Find where the given text appears and provide that cell's center as [X, Y] coordinate. 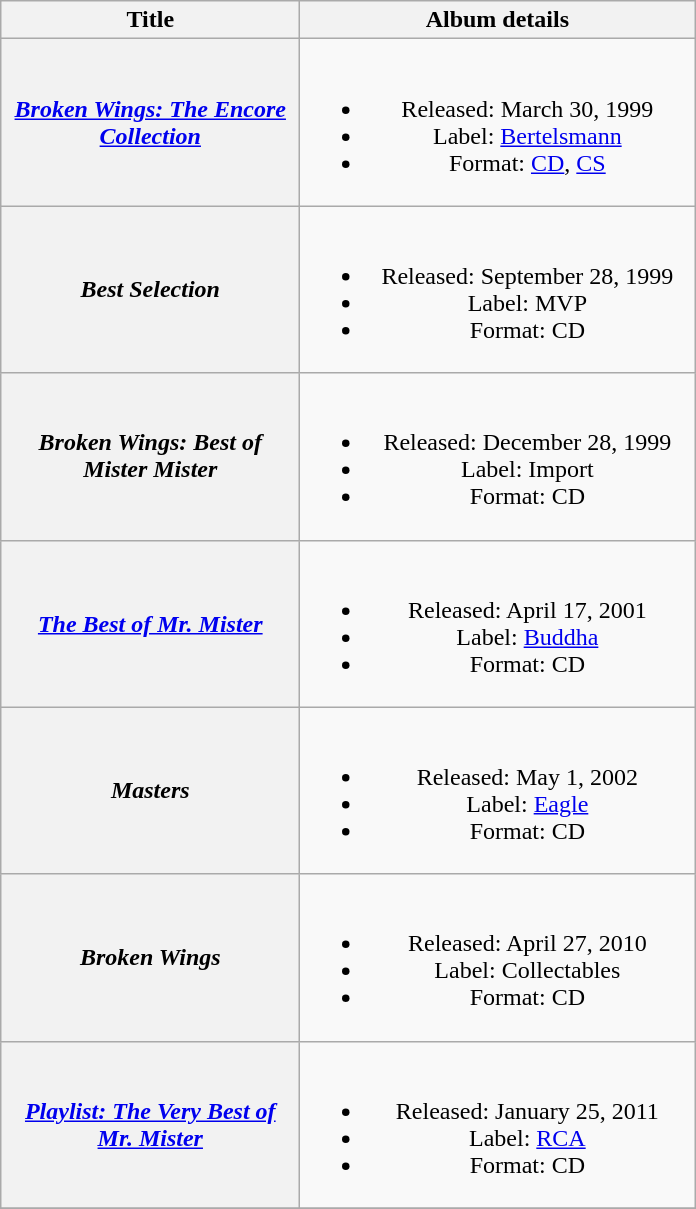
Released: April 27, 2010Label: CollectablesFormat: CD [498, 958]
Released: December 28, 1999Label: ImportFormat: CD [498, 456]
Broken Wings: The Encore Collection [150, 122]
Broken Wings [150, 958]
Title [150, 20]
Album details [498, 20]
Released: May 1, 2002Label: EagleFormat: CD [498, 790]
Masters [150, 790]
Released: March 30, 1999Label: BertelsmannFormat: CD, CS [498, 122]
Released: January 25, 2011Label: RCAFormat: CD [498, 1124]
Playlist: The Very Best of Mr. Mister [150, 1124]
Released: September 28, 1999Label: MVPFormat: CD [498, 290]
Best Selection [150, 290]
Released: April 17, 2001Label: BuddhaFormat: CD [498, 624]
The Best of Mr. Mister [150, 624]
Broken Wings: Best of Mister Mister [150, 456]
